Provide the (X, Y) coordinate of the cell's center where the given text is located.  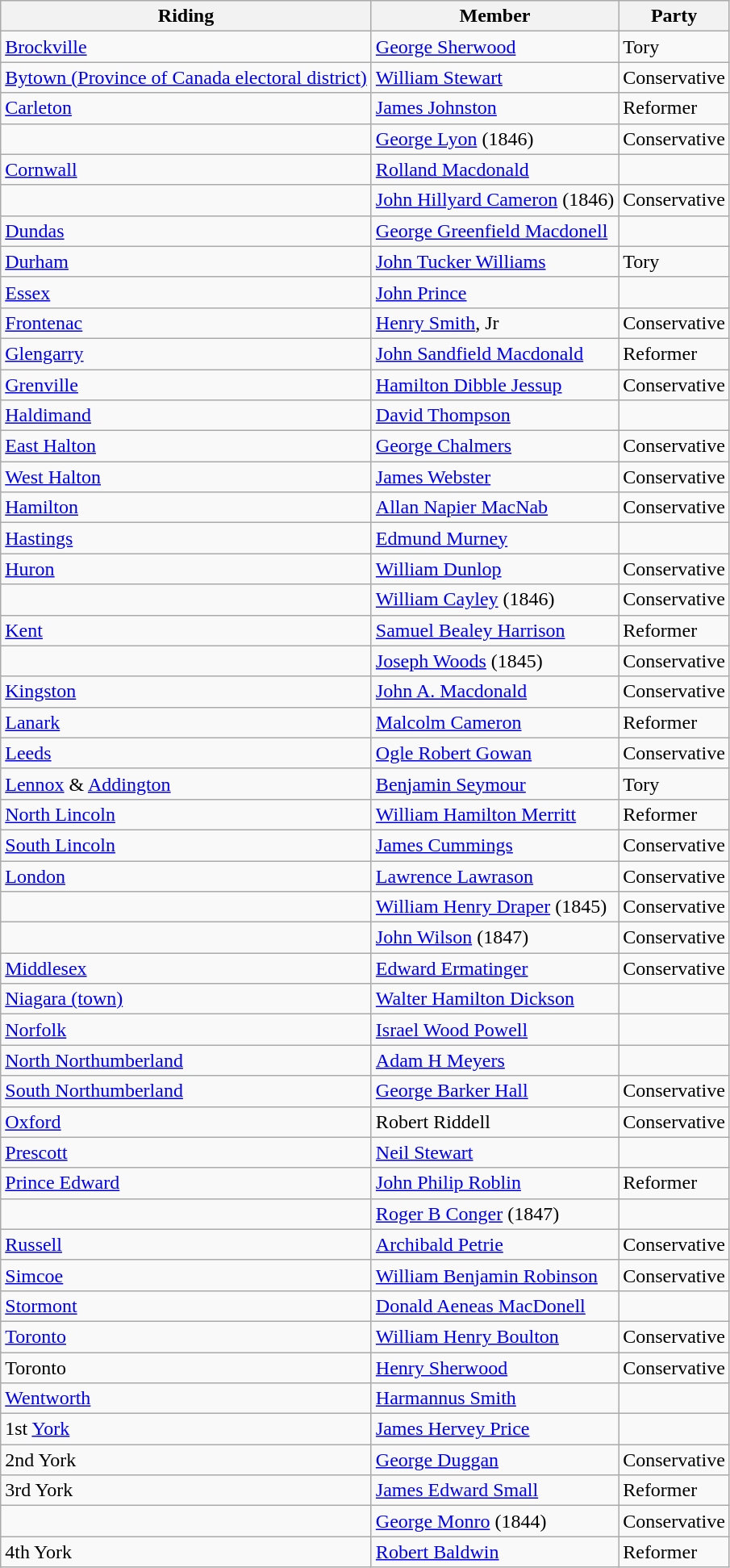
4th York (186, 1552)
Benjamin Seymour (494, 784)
Frontenac (186, 323)
James Edward Small (494, 1491)
William Benjamin Robinson (494, 1275)
Grenville (186, 385)
George Sherwood (494, 47)
David Thompson (494, 416)
Henry Sherwood (494, 1368)
John Philip Roblin (494, 1183)
Edward Ermatinger (494, 968)
George Duggan (494, 1460)
Norfolk (186, 1030)
Robert Riddell (494, 1122)
Lanark (186, 722)
Party (674, 16)
Henry Smith, Jr (494, 323)
Lawrence Lawrason (494, 876)
Durham (186, 261)
Russell (186, 1244)
Prince Edward (186, 1183)
Hamilton Dibble Jessup (494, 385)
South Lincoln (186, 845)
London (186, 876)
Oxford (186, 1122)
South Northumberland (186, 1091)
Kent (186, 630)
John Prince (494, 292)
William Henry Boulton (494, 1336)
Ogle Robert Gowan (494, 753)
East Halton (186, 446)
Joseph Woods (1845) (494, 661)
Leeds (186, 753)
Roger B Conger (1847) (494, 1214)
Archibald Petrie (494, 1244)
William Stewart (494, 77)
Hamilton (186, 508)
Middlesex (186, 968)
Member (494, 16)
Israel Wood Powell (494, 1030)
William Henry Draper (1845) (494, 907)
Bytown (Province of Canada electoral district) (186, 77)
William Hamilton Merritt (494, 814)
John Wilson (1847) (494, 938)
Rolland Macdonald (494, 169)
Haldimand (186, 416)
Essex (186, 292)
Riding (186, 16)
William Cayley (1846) (494, 600)
Brockville (186, 47)
Stormont (186, 1306)
James Hervey Price (494, 1429)
Adam H Meyers (494, 1060)
Walter Hamilton Dickson (494, 999)
William Dunlop (494, 569)
George Chalmers (494, 446)
George Lyon (1846) (494, 139)
2nd York (186, 1460)
Kingston (186, 692)
Donald Aeneas MacDonell (494, 1306)
Simcoe (186, 1275)
George Greenfield Macdonell (494, 231)
George Monro (1844) (494, 1521)
3rd York (186, 1491)
George Barker Hall (494, 1091)
Allan Napier MacNab (494, 508)
John Tucker Williams (494, 261)
Prescott (186, 1152)
John Sandfield Macdonald (494, 353)
Dundas (186, 231)
Harmannus Smith (494, 1399)
North Lincoln (186, 814)
Samuel Bealey Harrison (494, 630)
Neil Stewart (494, 1152)
Hastings (186, 538)
Carleton (186, 108)
James Johnston (494, 108)
Glengarry (186, 353)
Wentworth (186, 1399)
Edmund Murney (494, 538)
James Webster (494, 477)
West Halton (186, 477)
John Hillyard Cameron (1846) (494, 200)
North Northumberland (186, 1060)
Cornwall (186, 169)
John A. Macdonald (494, 692)
Huron (186, 569)
1st York (186, 1429)
James Cummings (494, 845)
Malcolm Cameron (494, 722)
Lennox & Addington (186, 784)
Robert Baldwin (494, 1552)
Niagara (town) (186, 999)
